Identify which cell holds the provided text, then report its [x, y] central coordinate. 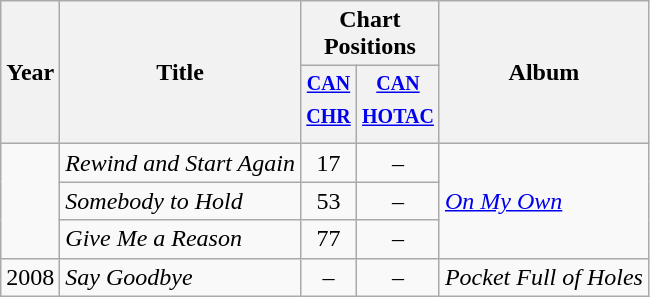
Say Goodbye [180, 277]
2008 [30, 277]
On My Own [544, 201]
CANCHR [328, 105]
17 [328, 163]
Give Me a Reason [180, 239]
CANHOTAC [398, 105]
Somebody to Hold [180, 201]
53 [328, 201]
Chart Positions [370, 34]
Year [30, 72]
Rewind and Start Again [180, 163]
Title [180, 72]
Album [544, 72]
Pocket Full of Holes [544, 277]
77 [328, 239]
